Determine the (x, y) coordinate at the center of the cell enclosing the given text.  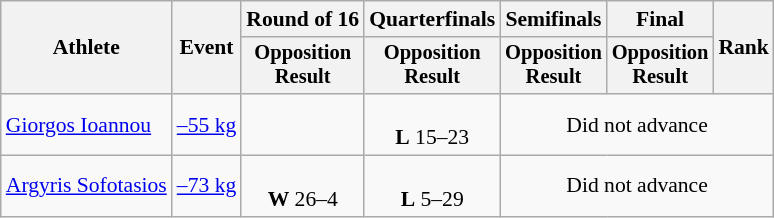
Quarterfinals (432, 19)
Semifinals (554, 19)
Athlete (86, 48)
Argyris Sofotasios (86, 186)
Giorgos Ioannou (86, 124)
Event (206, 48)
–73 kg (206, 186)
W 26–4 (302, 186)
Rank (744, 48)
L 15–23 (432, 124)
L 5–29 (432, 186)
Final (660, 19)
–55 kg (206, 124)
Round of 16 (302, 19)
